Scan for the cell matching the given text and deliver its (x, y) coordinate at center. 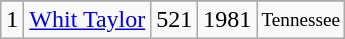
1981 (228, 20)
521 (174, 20)
Whit Taylor (88, 20)
Tennessee (301, 20)
1 (12, 20)
